Return the (x, y) coordinate for the center point of the cell that contains the specified text.  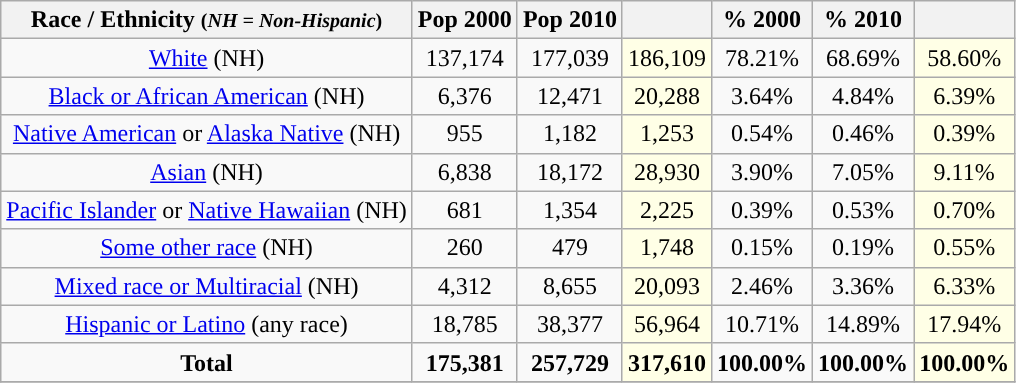
137,174 (464, 58)
% 2000 (762, 20)
Pop 2010 (570, 20)
6.39% (964, 96)
681 (464, 210)
177,039 (570, 58)
6,376 (464, 96)
0.55% (964, 248)
317,610 (666, 362)
260 (464, 248)
White (NH) (207, 58)
186,109 (666, 58)
4.84% (864, 96)
2.46% (762, 286)
2,225 (666, 210)
56,964 (666, 324)
9.11% (964, 172)
3.36% (864, 286)
Some other race (NH) (207, 248)
0.70% (964, 210)
Native American or Alaska Native (NH) (207, 134)
3.64% (762, 96)
20,288 (666, 96)
955 (464, 134)
0.54% (762, 134)
Black or African American (NH) (207, 96)
1,354 (570, 210)
10.71% (762, 324)
257,729 (570, 362)
6,838 (464, 172)
1,748 (666, 248)
18,172 (570, 172)
78.21% (762, 58)
1,182 (570, 134)
7.05% (864, 172)
58.60% (964, 58)
1,253 (666, 134)
0.19% (864, 248)
28,930 (666, 172)
14.89% (864, 324)
3.90% (762, 172)
38,377 (570, 324)
20,093 (666, 286)
0.46% (864, 134)
Mixed race or Multiracial (NH) (207, 286)
Asian (NH) (207, 172)
6.33% (964, 286)
68.69% (864, 58)
175,381 (464, 362)
17.94% (964, 324)
Race / Ethnicity (NH = Non-Hispanic) (207, 20)
0.15% (762, 248)
% 2010 (864, 20)
4,312 (464, 286)
Pacific Islander or Native Hawaiian (NH) (207, 210)
Total (207, 362)
12,471 (570, 96)
479 (570, 248)
Hispanic or Latino (any race) (207, 324)
0.53% (864, 210)
Pop 2000 (464, 20)
8,655 (570, 286)
18,785 (464, 324)
